Locate the cell with the specified text and output its [x, y] center coordinate. 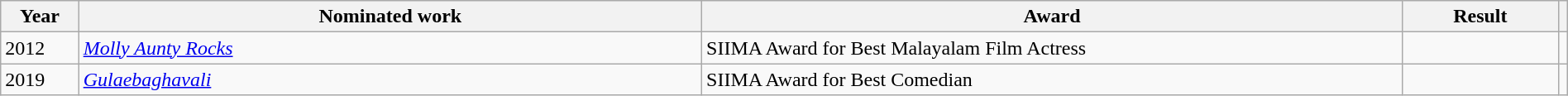
SIIMA Award for Best Comedian [1052, 79]
2012 [40, 48]
Year [40, 17]
Gulaebaghavali [390, 79]
2019 [40, 79]
Nominated work [390, 17]
Result [1480, 17]
Molly Aunty Rocks [390, 48]
SIIMA Award for Best Malayalam Film Actress [1052, 48]
Award [1052, 17]
